Output the [x, y] coordinate of the center of the cell containing the given text.  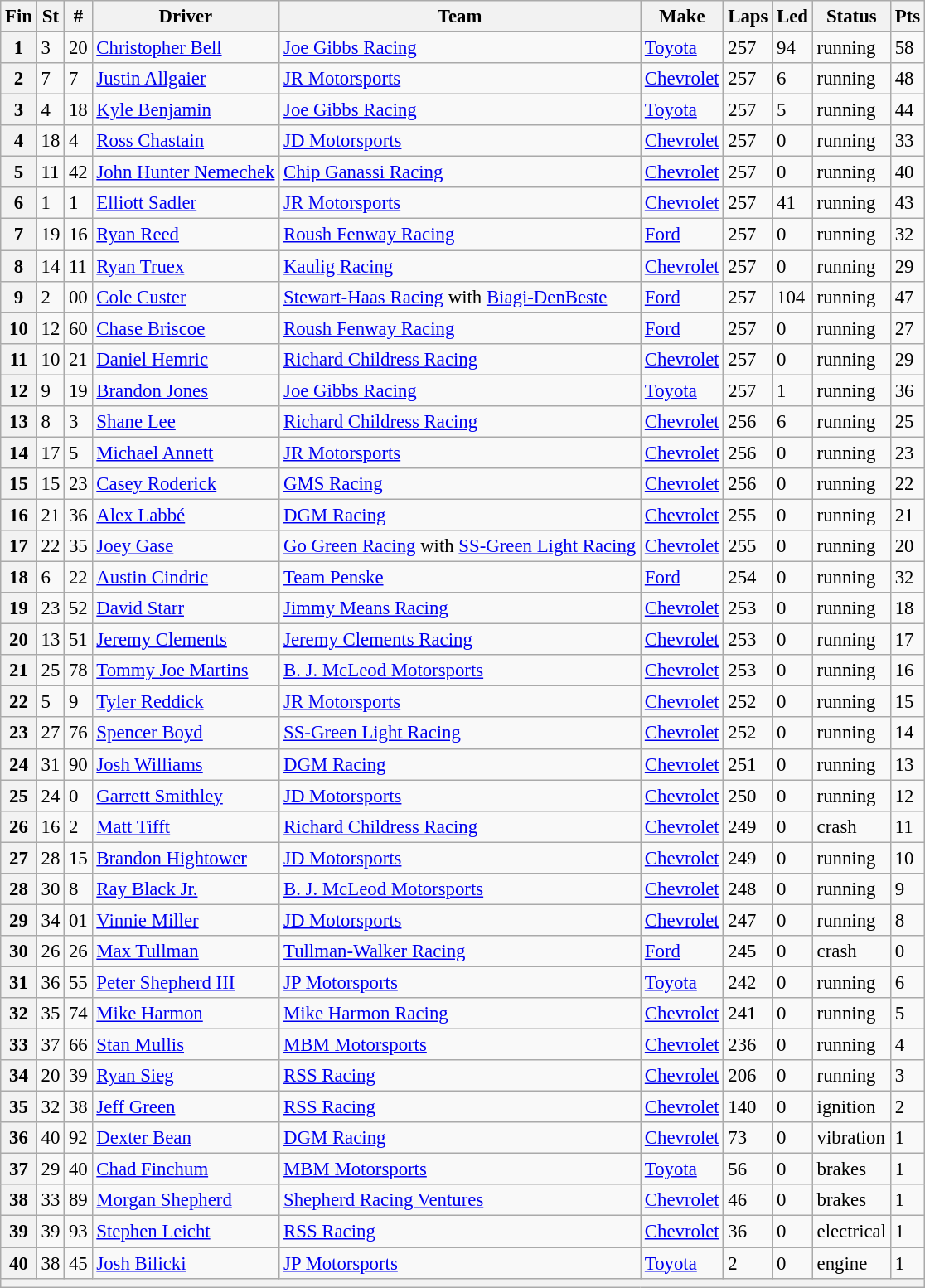
SS-Green Light Racing [460, 734]
Ross Chastain [186, 141]
Ryan Truex [186, 266]
47 [907, 297]
Go Green Racing with SS-Green Light Racing [460, 546]
48 [907, 79]
Shane Lee [186, 422]
242 [748, 982]
Jeremy Clements Racing [460, 640]
Brandon Jones [186, 390]
250 [748, 796]
Peter Shepherd III [186, 982]
Mike Harmon Racing [460, 1014]
engine [851, 1263]
Ray Black Jr. [186, 889]
Status [851, 17]
Morgan Shepherd [186, 1201]
Tyler Reddick [186, 702]
Christopher Bell [186, 48]
ignition [851, 1107]
Stephen Leicht [186, 1232]
Kaulig Racing [460, 266]
41 [792, 203]
Spencer Boyd [186, 734]
247 [748, 920]
93 [78, 1232]
44 [907, 110]
Kyle Benjamin [186, 110]
Garrett Smithley [186, 796]
90 [78, 764]
Team Penske [460, 578]
92 [78, 1138]
Daniel Hemric [186, 359]
Jeremy Clements [186, 640]
74 [78, 1014]
104 [792, 297]
140 [748, 1107]
St [50, 17]
Josh Williams [186, 764]
Josh Bilicki [186, 1263]
73 [748, 1138]
Tommy Joe Martins [186, 671]
206 [748, 1076]
Mike Harmon [186, 1014]
Stan Mullis [186, 1045]
Stewart-Haas Racing with Biagi-DenBeste [460, 297]
254 [748, 578]
Chase Briscoe [186, 328]
52 [78, 608]
55 [78, 982]
Led [792, 17]
David Starr [186, 608]
Brandon Hightower [186, 858]
78 [78, 671]
Team [460, 17]
46 [748, 1201]
00 [78, 297]
01 [78, 920]
76 [78, 734]
Ryan Sieg [186, 1076]
Fin [19, 17]
Austin Cindric [186, 578]
# [78, 17]
Justin Allgaier [186, 79]
89 [78, 1201]
Pts [907, 17]
Cole Custer [186, 297]
Alex Labbé [186, 515]
GMS Racing [460, 484]
66 [78, 1045]
Ryan Reed [186, 235]
Chip Ganassi Racing [460, 172]
Driver [186, 17]
Jeff Green [186, 1107]
241 [748, 1014]
58 [907, 48]
vibration [851, 1138]
Elliott Sadler [186, 203]
Shepherd Racing Ventures [460, 1201]
Michael Annett [186, 453]
56 [748, 1169]
electrical [851, 1232]
94 [792, 48]
42 [78, 172]
John Hunter Nemechek [186, 172]
Dexter Bean [186, 1138]
Joey Gase [186, 546]
45 [78, 1263]
Max Tullman [186, 951]
Casey Roderick [186, 484]
245 [748, 951]
60 [78, 328]
43 [907, 203]
251 [748, 764]
Laps [748, 17]
248 [748, 889]
Vinnie Miller [186, 920]
236 [748, 1045]
Tullman-Walker Racing [460, 951]
51 [78, 640]
Chad Finchum [186, 1169]
Make [682, 17]
Jimmy Means Racing [460, 608]
Matt Tifft [186, 826]
